Search for the cell housing the specified text and yield its (x, y) center coordinate. 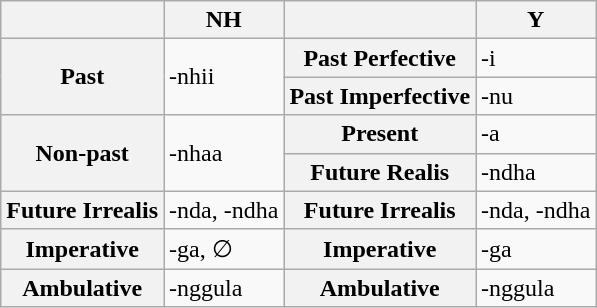
-ga, ∅ (224, 249)
-i (536, 58)
-ndha (536, 172)
-nu (536, 96)
Past Perfective (380, 58)
NH (224, 20)
Y (536, 20)
Future Realis (380, 172)
Past Imperfective (380, 96)
Present (380, 134)
-nhii (224, 77)
Past (82, 77)
Non-past (82, 153)
-a (536, 134)
-nhaa (224, 153)
-ga (536, 249)
